Output the (x, y) coordinate of the center of the cell containing the given text.  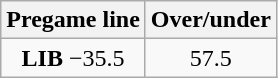
Pregame line (74, 20)
Over/under (210, 20)
LIB −35.5 (74, 58)
57.5 (210, 58)
